From the cell containing the given text, extract its center point as (x, y) coordinate. 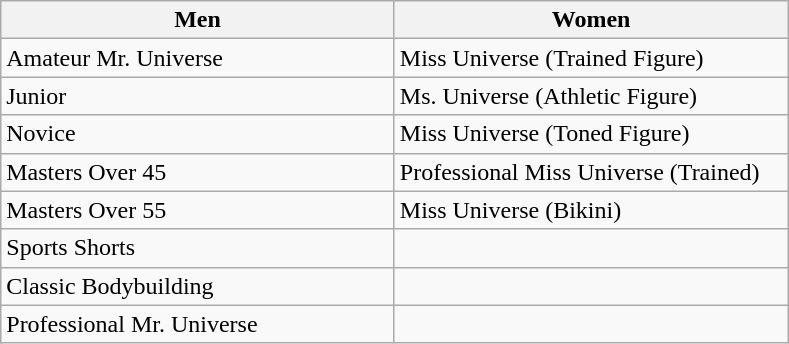
Classic Bodybuilding (198, 286)
Women (591, 20)
Men (198, 20)
Miss Universe (Bikini) (591, 210)
Ms. Universe (Athletic Figure) (591, 96)
Miss Universe (Trained Figure) (591, 58)
Masters Over 45 (198, 172)
Novice (198, 134)
Sports Shorts (198, 248)
Professional Miss Universe (Trained) (591, 172)
Miss Universe (Toned Figure) (591, 134)
Professional Mr. Universe (198, 324)
Amateur Mr. Universe (198, 58)
Junior (198, 96)
Masters Over 55 (198, 210)
